Detect which cell encompasses the target text, then output its [x, y] center coordinate. 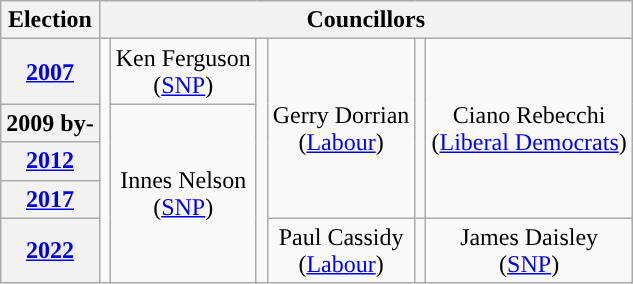
Ciano Rebecchi(Liberal Democrats) [529, 128]
James Daisley(SNP) [529, 250]
2017 [50, 199]
2022 [50, 250]
2012 [50, 161]
Paul Cassidy(Labour) [341, 250]
Ken Ferguson(SNP) [183, 72]
Councillors [366, 20]
Election [50, 20]
2009 by- [50, 123]
2007 [50, 72]
Innes Nelson(SNP) [183, 194]
Gerry Dorrian(Labour) [341, 128]
